Return the [x, y] coordinate for the center point of the cell that contains the specified text.  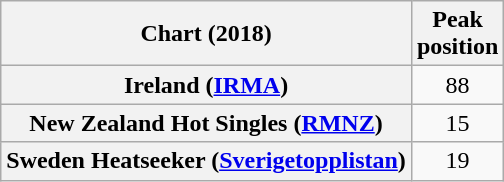
Ireland (IRMA) [206, 85]
15 [457, 123]
19 [457, 161]
Peak position [457, 34]
New Zealand Hot Singles (RMNZ) [206, 123]
88 [457, 85]
Chart (2018) [206, 34]
Sweden Heatseeker (Sverigetopplistan) [206, 161]
